Extract the (X, Y) coordinate from the center of the cell holding the provided text.  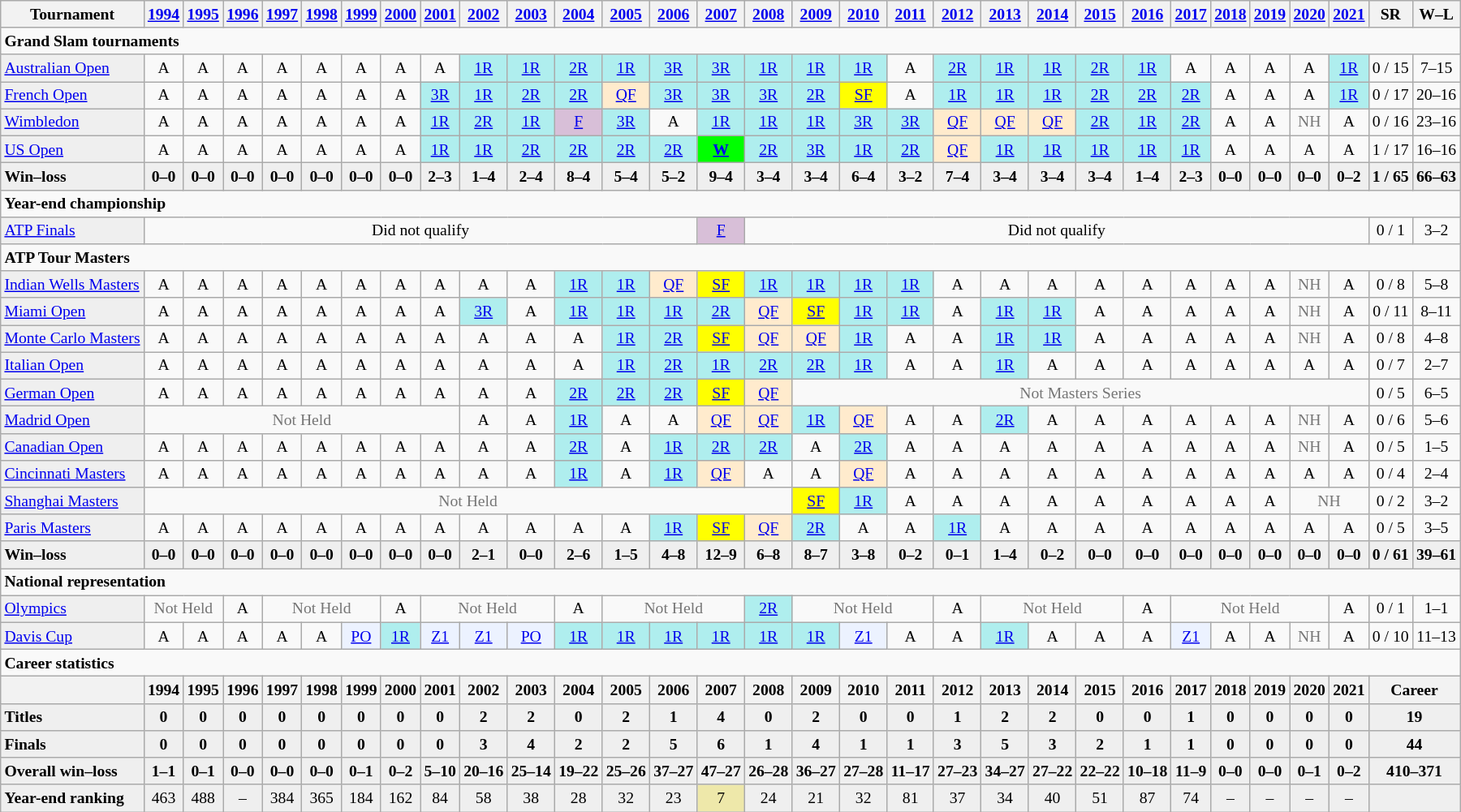
184 (360, 798)
463 (164, 798)
W–L (1436, 15)
11–13 (1436, 636)
Finals (72, 745)
Canadian Open (72, 446)
Overall win–loss (72, 771)
40 (1052, 798)
1 / 65 (1390, 177)
5–2 (673, 177)
Monte Carlo Masters (72, 339)
19–22 (578, 771)
36–27 (816, 771)
12–9 (721, 555)
Not Masters Series (1080, 393)
Career statistics (730, 664)
37–27 (673, 771)
26–28 (768, 771)
25–26 (626, 771)
0 / 61 (1390, 555)
US Open (72, 149)
German Open (72, 393)
French Open (72, 96)
ATP Tour Masters (730, 258)
37 (957, 798)
16–16 (1436, 149)
38 (531, 798)
39–61 (1436, 555)
8–11 (1436, 311)
Career (1414, 690)
81 (911, 798)
3–8 (863, 555)
0 / 10 (1390, 636)
0 / 6 (1390, 420)
25–14 (531, 771)
5–8 (1436, 284)
34 (1005, 798)
5–10 (440, 771)
Year-end ranking (72, 798)
22–22 (1100, 771)
44 (1414, 745)
Tournament (72, 15)
Year-end championship (730, 203)
Cincinnati Masters (72, 474)
0 / 17 (1390, 96)
0 / 11 (1390, 311)
6 (721, 745)
51 (1100, 798)
Indian Wells Masters (72, 284)
Madrid Open (72, 420)
365 (321, 798)
Titles (72, 717)
W (721, 149)
7 (721, 798)
23 (673, 798)
Italian Open (72, 365)
6–5 (1436, 393)
8–7 (816, 555)
11–9 (1192, 771)
47–27 (721, 771)
6–8 (768, 555)
2–1 (483, 555)
0 / 7 (1390, 365)
84 (440, 798)
National representation (730, 582)
Davis Cup (72, 636)
5–4 (626, 177)
Olympics (72, 608)
66–63 (1436, 177)
21 (816, 798)
0 / 4 (1390, 474)
SR (1390, 15)
34–27 (1005, 771)
8–4 (578, 177)
7–4 (957, 177)
9–4 (721, 177)
7–15 (1436, 68)
410–371 (1414, 771)
1 / 17 (1390, 149)
0 / 15 (1390, 68)
Miami Open (72, 311)
162 (401, 798)
3–5 (1436, 527)
28 (578, 798)
27–28 (863, 771)
Paris Masters (72, 527)
5–6 (1436, 420)
2–6 (578, 555)
6–4 (863, 177)
Australian Open (72, 68)
Shanghai Masters (72, 501)
74 (1192, 798)
27–22 (1052, 771)
58 (483, 798)
ATP Finals (72, 230)
27–23 (957, 771)
23–16 (1436, 122)
2–7 (1436, 365)
0 / 2 (1390, 501)
87 (1147, 798)
19 (1414, 717)
0 / 16 (1390, 122)
Wimbledon (72, 122)
11–17 (911, 771)
10–18 (1147, 771)
488 (203, 798)
Grand Slam tournaments (730, 41)
24 (768, 798)
384 (282, 798)
